Detect which cell encompasses the target text, then output its (x, y) center coordinate. 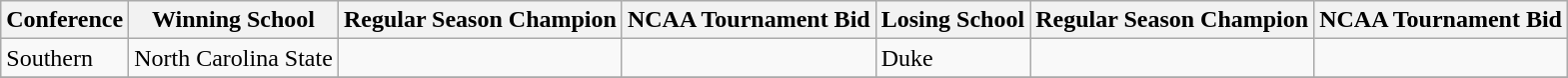
Winning School (234, 20)
Duke (952, 58)
Conference (65, 20)
Losing School (952, 20)
Southern (65, 58)
North Carolina State (234, 58)
